For the text-containing cell, return its midpoint in (X, Y) coordinate format. 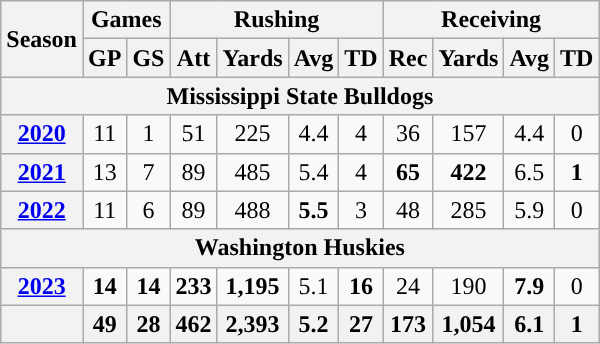
5.9 (530, 210)
5.5 (314, 210)
5.2 (314, 324)
65 (408, 172)
Rushing (276, 20)
GS (148, 58)
13 (104, 172)
2020 (42, 134)
Games (126, 20)
1,054 (468, 324)
16 (361, 286)
Mississippi State Bulldogs (300, 96)
233 (194, 286)
Washington Huskies (300, 248)
Season (42, 39)
6.1 (530, 324)
2022 (42, 210)
2021 (42, 172)
6.5 (530, 172)
24 (408, 286)
7 (148, 172)
Rec (408, 58)
49 (104, 324)
225 (252, 134)
488 (252, 210)
1,195 (252, 286)
462 (194, 324)
5.1 (314, 286)
Att (194, 58)
36 (408, 134)
GP (104, 58)
485 (252, 172)
51 (194, 134)
422 (468, 172)
3 (361, 210)
190 (468, 286)
48 (408, 210)
285 (468, 210)
157 (468, 134)
7.9 (530, 286)
28 (148, 324)
5.4 (314, 172)
2,393 (252, 324)
27 (361, 324)
6 (148, 210)
Receiving (491, 20)
2023 (42, 286)
173 (408, 324)
